Identify which cell holds the provided text, then report its (X, Y) central coordinate. 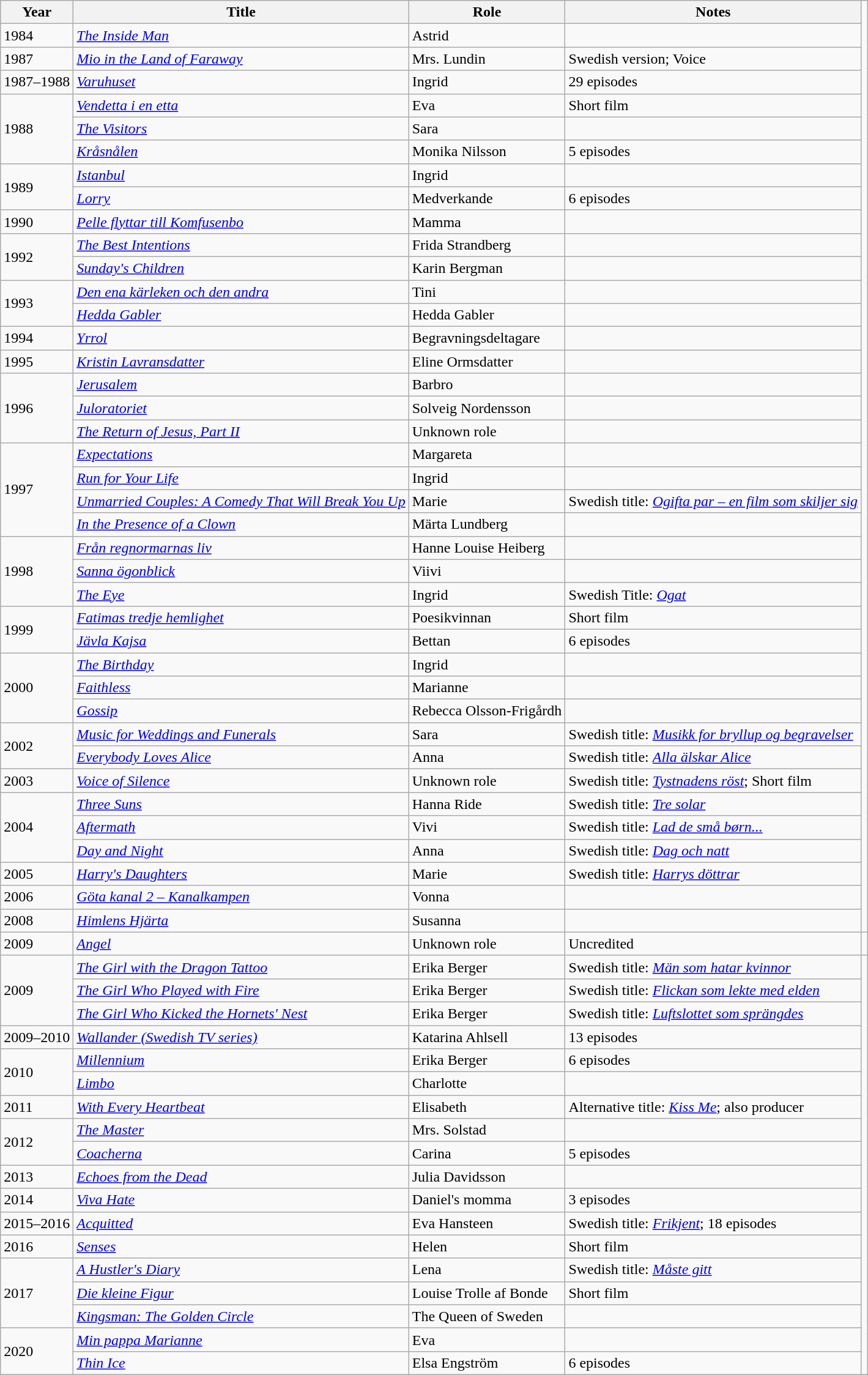
Julia Davidsson (487, 1177)
1987–1988 (37, 82)
Hanne Louise Heiberg (487, 548)
Aftermath (241, 827)
Mrs. Lundin (487, 59)
2011 (37, 1107)
Die kleine Figur (241, 1293)
Kråsnålen (241, 152)
Den ena kärleken och den andra (241, 292)
Min pappa Marianne (241, 1340)
1989 (37, 187)
Angel (241, 944)
The Queen of Sweden (487, 1316)
Frida Strandberg (487, 245)
Lena (487, 1270)
1990 (37, 222)
Lorry (241, 198)
2003 (37, 781)
Kristin Lavransdatter (241, 362)
Helen (487, 1246)
Jävla Kajsa (241, 641)
Sanna ögonblick (241, 571)
Gossip (241, 711)
The Inside Man (241, 35)
Göta kanal 2 – Kanalkampen (241, 897)
Wallander (Swedish TV series) (241, 1037)
1988 (37, 129)
Charlotte (487, 1084)
Istanbul (241, 175)
Swedish title: Tystnadens röst; Short film (713, 781)
Swedish title: Lad de små børn... (713, 827)
Eva Hansteen (487, 1223)
Karin Bergman (487, 268)
2017 (37, 1293)
Title (241, 12)
13 episodes (713, 1037)
Swedish title: Flickan som lekte med elden (713, 990)
1997 (37, 490)
2013 (37, 1177)
Year (37, 12)
2008 (37, 920)
Limbo (241, 1084)
Swedish title: Män som hatar kvinnor (713, 967)
2009–2010 (37, 1037)
2006 (37, 897)
2020 (37, 1351)
Bettan (487, 641)
Unmarried Couples: A Comedy That Will Break You Up (241, 501)
Swedish title: Dag och natt (713, 851)
Swedish title: Alla älskar Alice (713, 758)
1995 (37, 362)
In the Presence of a Clown (241, 524)
Louise Trolle af Bonde (487, 1293)
Music for Weddings and Funerals (241, 734)
Alternative title: Kiss Me; also producer (713, 1107)
Himlens Hjärta (241, 920)
Tini (487, 292)
Coacherna (241, 1153)
1999 (37, 629)
The Birthday (241, 664)
Margareta (487, 455)
Swedish Title: Ogat (713, 594)
29 episodes (713, 82)
Pelle flyttar till Komfusenbo (241, 222)
Voice of Silence (241, 781)
Swedish version; Voice (713, 59)
2016 (37, 1246)
Varuhuset (241, 82)
1998 (37, 571)
Susanna (487, 920)
With Every Heartbeat (241, 1107)
Harry's Daughters (241, 874)
Viva Hate (241, 1200)
Begravningsdeltagare (487, 338)
Notes (713, 12)
Three Suns (241, 804)
Echoes from the Dead (241, 1177)
Vonna (487, 897)
2015–2016 (37, 1223)
Märta Lundberg (487, 524)
Vendetta i en etta (241, 105)
Poesikvinnan (487, 617)
Role (487, 12)
Astrid (487, 35)
Vivi (487, 827)
Medverkande (487, 198)
Expectations (241, 455)
Millennium (241, 1060)
Mamma (487, 222)
The Master (241, 1130)
Senses (241, 1246)
Swedish title: Luftslottet som sprängdes (713, 1013)
Thin Ice (241, 1363)
Kingsman: The Golden Circle (241, 1316)
2005 (37, 874)
2012 (37, 1142)
1984 (37, 35)
Swedish title: Harrys döttrar (713, 874)
Rebecca Olsson-Frigårdh (487, 711)
Elisabeth (487, 1107)
Elsa Engström (487, 1363)
3 episodes (713, 1200)
Marianne (487, 688)
Swedish title: Ogifta par – en film som skiljer sig (713, 501)
Barbro (487, 385)
1993 (37, 304)
Hanna Ride (487, 804)
Katarina Ahlsell (487, 1037)
Monika Nilsson (487, 152)
Solveig Nordensson (487, 408)
1994 (37, 338)
1992 (37, 256)
Carina (487, 1153)
Yrrol (241, 338)
1996 (37, 408)
Mrs. Solstad (487, 1130)
Juloratoriet (241, 408)
Fatimas tredje hemlighet (241, 617)
Daniel's momma (487, 1200)
Swedish title: Musikk for bryllup og begravelser (713, 734)
Eline Ormsdatter (487, 362)
The Girl Who Played with Fire (241, 990)
2000 (37, 687)
2014 (37, 1200)
2010 (37, 1072)
The Visitors (241, 129)
The Eye (241, 594)
Uncredited (713, 944)
Run for Your Life (241, 478)
Jerusalem (241, 385)
Swedish title: Tre solar (713, 804)
The Best Intentions (241, 245)
The Girl with the Dragon Tattoo (241, 967)
Day and Night (241, 851)
Acquitted (241, 1223)
Faithless (241, 688)
Mio in the Land of Faraway (241, 59)
1987 (37, 59)
The Girl Who Kicked the Hornets' Nest (241, 1013)
Sunday's Children (241, 268)
Från regnormarnas liv (241, 548)
Swedish title: Frikjent; 18 episodes (713, 1223)
The Return of Jesus, Part II (241, 431)
Everybody Loves Alice (241, 758)
2002 (37, 746)
Swedish title: Måste gitt (713, 1270)
2004 (37, 827)
A Hustler's Diary (241, 1270)
Viivi (487, 571)
